Pinpoint the cell where the given text exists, returning its [x, y] midpoint coordinate. 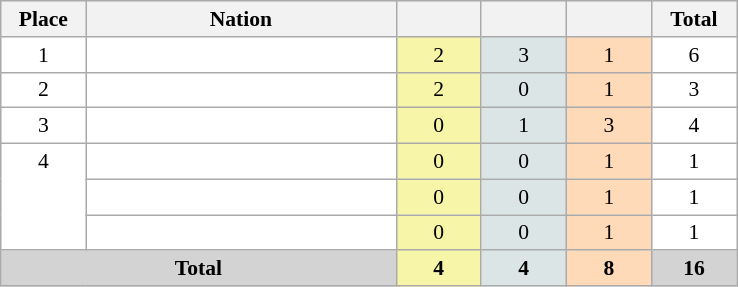
8 [608, 269]
6 [694, 55]
Place [44, 19]
16 [694, 269]
Nation [241, 19]
